Extract the [x, y] coordinate from the center of the cell holding the provided text.  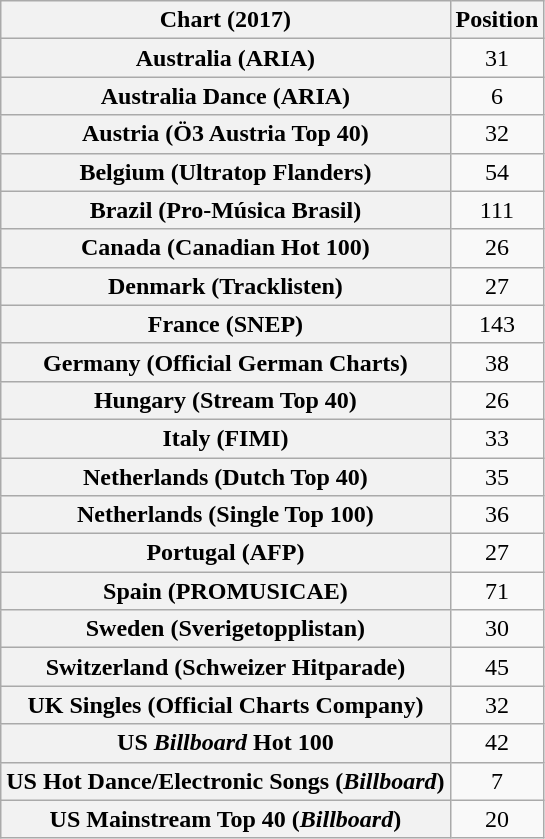
35 [497, 477]
France (SNEP) [226, 324]
31 [497, 58]
Australia Dance (ARIA) [226, 96]
Hungary (Stream Top 40) [226, 400]
33 [497, 438]
Sweden (Sverigetopplistan) [226, 629]
Denmark (Tracklisten) [226, 286]
Spain (PROMUSICAE) [226, 591]
7 [497, 781]
US Billboard Hot 100 [226, 743]
Switzerland (Schweizer Hitparade) [226, 667]
US Hot Dance/Electronic Songs (Billboard) [226, 781]
Germany (Official German Charts) [226, 362]
Belgium (Ultratop Flanders) [226, 172]
Italy (FIMI) [226, 438]
UK Singles (Official Charts Company) [226, 705]
US Mainstream Top 40 (Billboard) [226, 819]
38 [497, 362]
Portugal (AFP) [226, 553]
111 [497, 210]
Australia (ARIA) [226, 58]
143 [497, 324]
Netherlands (Dutch Top 40) [226, 477]
Position [497, 20]
Chart (2017) [226, 20]
36 [497, 515]
54 [497, 172]
30 [497, 629]
Netherlands (Single Top 100) [226, 515]
71 [497, 591]
Austria (Ö3 Austria Top 40) [226, 134]
42 [497, 743]
20 [497, 819]
45 [497, 667]
6 [497, 96]
Brazil (Pro-Música Brasil) [226, 210]
Canada (Canadian Hot 100) [226, 248]
